Find where the given text appears and provide that cell's center as (x, y) coordinate. 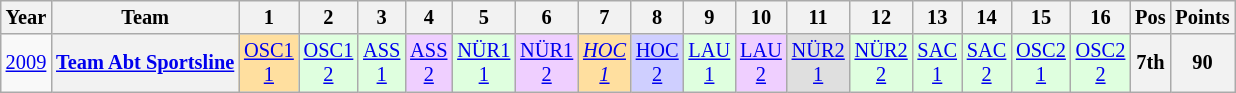
Year (26, 17)
7th (1150, 63)
NÜR12 (546, 63)
13 (938, 17)
ASS1 (382, 63)
1 (269, 17)
Team Abt Sportsline (145, 63)
ASS2 (428, 63)
5 (484, 17)
11 (818, 17)
3 (382, 17)
HOC1 (604, 63)
NÜR22 (882, 63)
Points (1202, 17)
SAC2 (986, 63)
NÜR21 (818, 63)
2009 (26, 63)
NÜR11 (484, 63)
8 (658, 17)
9 (710, 17)
OSC11 (269, 63)
14 (986, 17)
LAU2 (761, 63)
2 (329, 17)
SAC1 (938, 63)
4 (428, 17)
OSC21 (1041, 63)
10 (761, 17)
HOC2 (658, 63)
Pos (1150, 17)
12 (882, 17)
OSC12 (329, 63)
Team (145, 17)
90 (1202, 63)
OSC22 (1101, 63)
15 (1041, 17)
LAU1 (710, 63)
16 (1101, 17)
6 (546, 17)
7 (604, 17)
